Extract the (x, y) coordinate from the center of the cell holding the provided text.  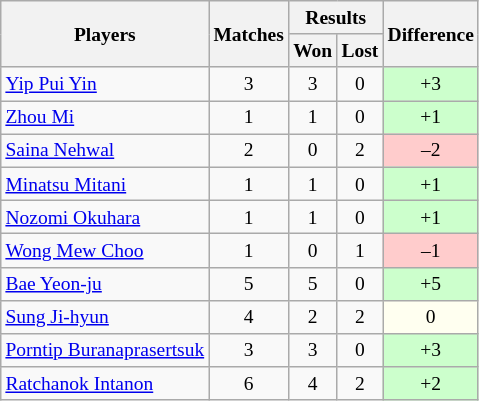
Porntip Buranaprasertsuk (105, 350)
Minatsu Mitani (105, 184)
Bae Yeon-ju (105, 284)
Results (335, 18)
Wong Mew Choo (105, 250)
Won (312, 50)
Matches (249, 34)
6 (249, 384)
Players (105, 34)
Zhou Mi (105, 118)
Sung Ji-hyun (105, 316)
Yip Pui Yin (105, 84)
Nozomi Okuhara (105, 216)
Ratchanok Intanon (105, 384)
–2 (431, 150)
+2 (431, 384)
–1 (431, 250)
Lost (360, 50)
Difference (431, 34)
Saina Nehwal (105, 150)
+5 (431, 284)
